Return (x, y) of the center of cell containing provided text 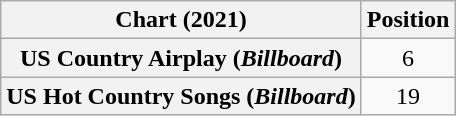
US Hot Country Songs (Billboard) (181, 96)
US Country Airplay (Billboard) (181, 58)
Position (408, 20)
Chart (2021) (181, 20)
6 (408, 58)
19 (408, 96)
